Provide the (X, Y) coordinate of the cell's center where the given text is located.  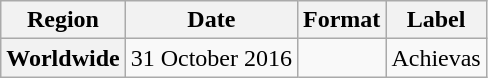
Worldwide (63, 58)
Region (63, 20)
Label (436, 20)
Date (211, 20)
Achievas (436, 58)
31 October 2016 (211, 58)
Format (342, 20)
